Determine the [X, Y] coordinate at the center of the cell enclosing the given text.  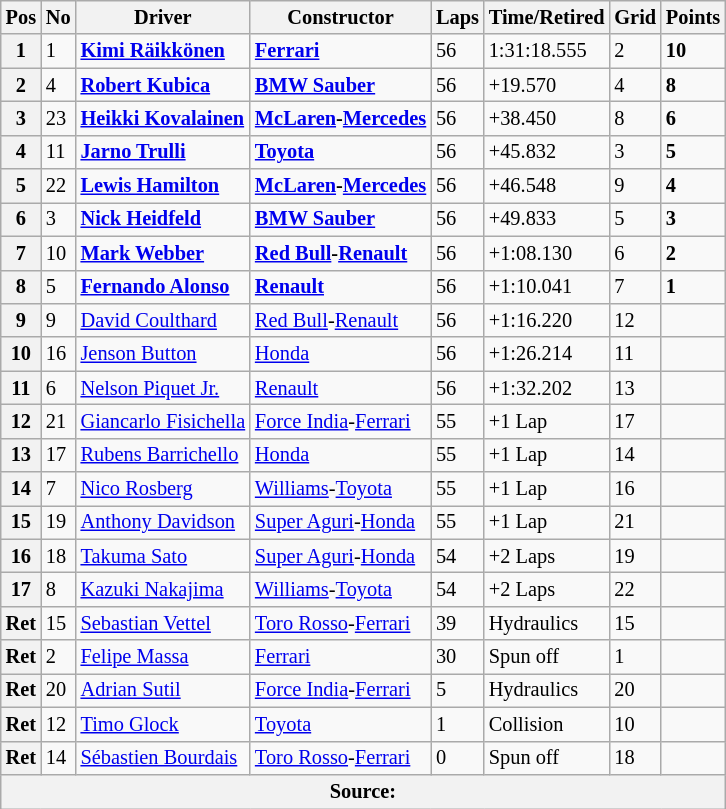
Heikki Kovalainen [163, 118]
23 [58, 118]
Laps [458, 17]
Felipe Massa [163, 657]
Sebastian Vettel [163, 623]
Pos [21, 17]
39 [458, 623]
Driver [163, 17]
0 [458, 758]
+1:08.130 [547, 253]
Jenson Button [163, 354]
Sébastien Bourdais [163, 758]
Jarno Trulli [163, 152]
Takuma Sato [163, 556]
Nick Heidfeld [163, 219]
+38.450 [547, 118]
+1:26.214 [547, 354]
Nelson Piquet Jr. [163, 388]
Adrian Sutil [163, 690]
Collision [547, 724]
+46.548 [547, 186]
Mark Webber [163, 253]
Robert Kubica [163, 85]
David Coulthard [163, 320]
Constructor [340, 17]
1:31:18.555 [547, 51]
+45.832 [547, 152]
Nico Rosberg [163, 489]
Giancarlo Fisichella [163, 421]
Timo Glock [163, 724]
Rubens Barrichello [163, 455]
No [58, 17]
+1:10.041 [547, 287]
+49.833 [547, 219]
+19.570 [547, 85]
Kimi Räikkönen [163, 51]
Source: [363, 791]
+1:32.202 [547, 388]
30 [458, 657]
+1:16.220 [547, 320]
Fernando Alonso [163, 287]
Lewis Hamilton [163, 186]
Kazuki Nakajima [163, 589]
Anthony Davidson [163, 522]
Points [693, 17]
Time/Retired [547, 17]
Grid [635, 17]
